Scan for the cell matching the given text and deliver its [X, Y] coordinate at center. 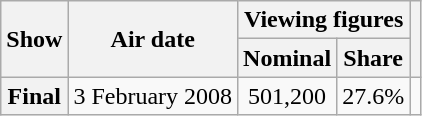
Viewing figures [324, 20]
Final [34, 96]
Air date [153, 39]
Nominal [288, 58]
Share [374, 58]
Show [34, 39]
501,200 [288, 96]
3 February 2008 [153, 96]
27.6% [374, 96]
